Capture the cell that displays the provided text and extract its [X, Y] central coordinate. 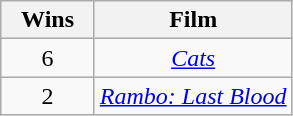
Film [193, 20]
Rambo: Last Blood [193, 96]
2 [48, 96]
Cats [193, 58]
6 [48, 58]
Wins [48, 20]
